Capture the cell that displays the provided text and extract its [x, y] central coordinate. 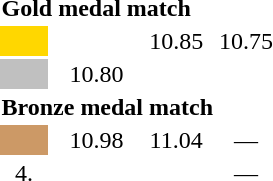
Bronze medal match [108, 107]
11.04 [176, 140]
10.85 [176, 41]
10.80 [96, 74]
10.98 [96, 140]
